Return the (X, Y) coordinate for the center point of the cell that contains the specified text.  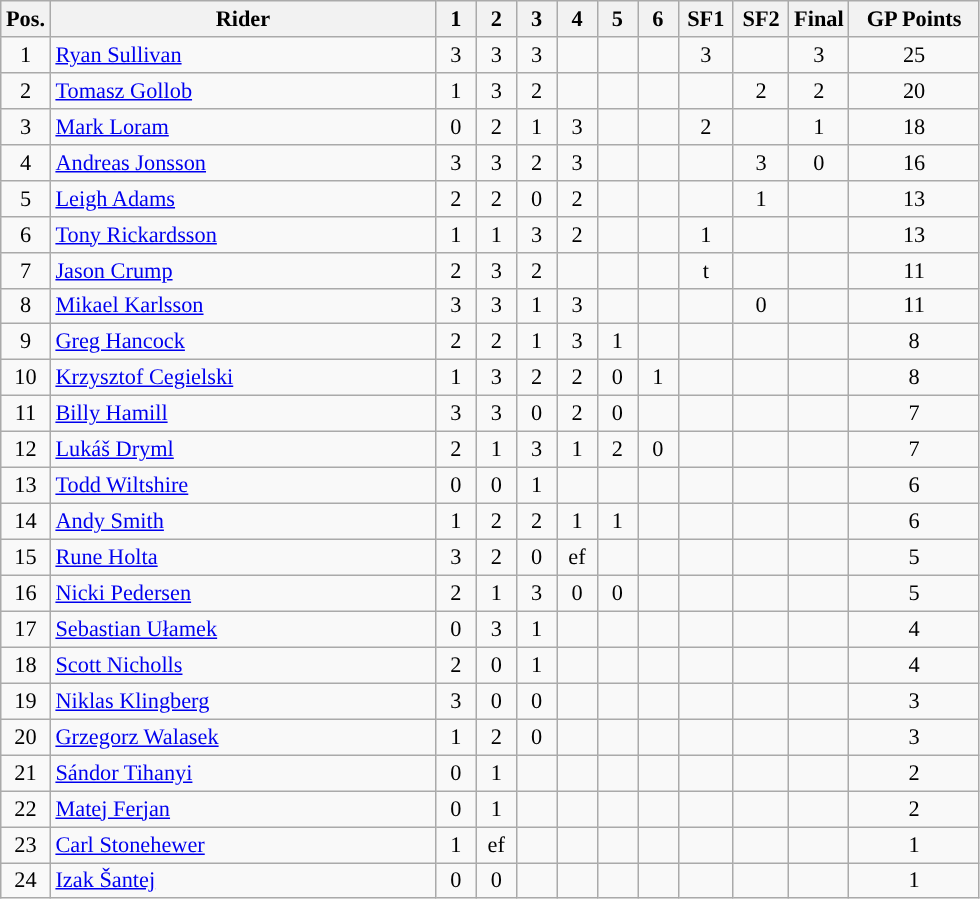
Nicki Pedersen (242, 593)
Rune Holta (242, 557)
Rider (242, 19)
Niklas Klingberg (242, 701)
Leigh Adams (242, 198)
Ryan Sullivan (242, 55)
Tomasz Gollob (242, 90)
19 (26, 701)
Jason Crump (242, 270)
Billy Hamill (242, 414)
15 (26, 557)
SF2 (760, 19)
Lukáš Dryml (242, 450)
t (706, 270)
Mikael Karlsson (242, 306)
Greg Hancock (242, 342)
Carl Stonehewer (242, 844)
Todd Wiltshire (242, 485)
Andy Smith (242, 521)
SF1 (706, 19)
14 (26, 521)
Scott Nicholls (242, 665)
9 (26, 342)
23 (26, 844)
Grzegorz Walasek (242, 737)
Sándor Tihanyi (242, 773)
Final (819, 19)
Mark Loram (242, 126)
Izak Šantej (242, 880)
Tony Rickardsson (242, 234)
Andreas Jonsson (242, 162)
21 (26, 773)
Matej Ferjan (242, 809)
22 (26, 809)
24 (26, 880)
Krzysztof Cegielski (242, 378)
Sebastian Ułamek (242, 629)
GP Points (914, 19)
Pos. (26, 19)
17 (26, 629)
10 (26, 378)
12 (26, 450)
25 (914, 55)
